For the text-containing cell, return its midpoint in (x, y) coordinate format. 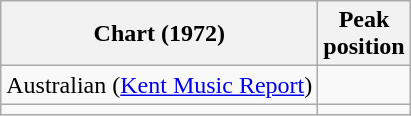
Australian (Kent Music Report) (160, 85)
Chart (1972) (160, 34)
Peakposition (364, 34)
